Determine the [X, Y] coordinate at the center of the cell enclosing the given text.  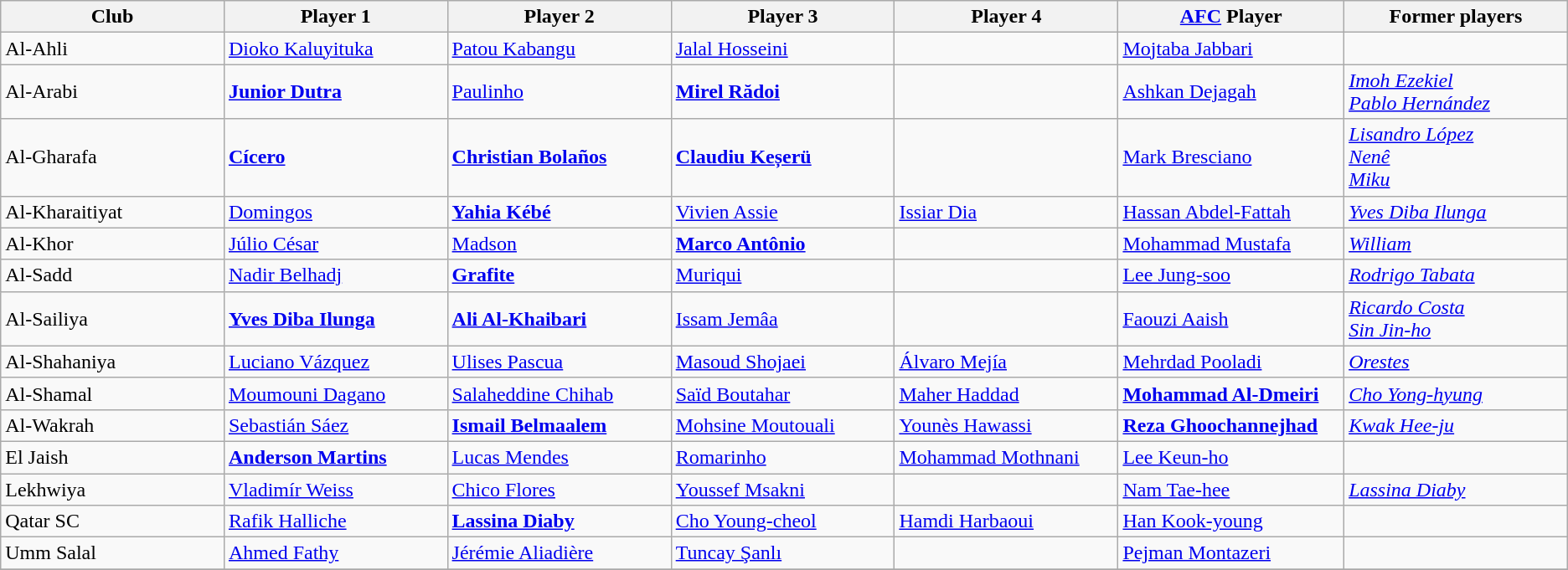
Junior Dutra [335, 92]
Tuncay Şanlı [782, 553]
Al-Arabi [112, 92]
Álvaro Mejía [1007, 362]
Mehrdad Pooladi [1231, 362]
Former players [1456, 17]
Moumouni Dagano [335, 393]
Romarinho [782, 457]
Player 2 [560, 17]
Pejman Montazeri [1231, 553]
Lucas Mendes [560, 457]
Jérémie Aliadière [560, 553]
Grafite [560, 275]
Mohammad Mothnani [1007, 457]
Player 3 [782, 17]
Ismail Belmaalem [560, 425]
Vivien Assie [782, 212]
Lisandro López Nenê Miku [1456, 157]
Al-Shahaniya [112, 362]
Sebastián Sáez [335, 425]
Umm Salal [112, 553]
Cícero [335, 157]
Younès Hawassi [1007, 425]
Hassan Abdel-Fattah [1231, 212]
Yahia Kébé [560, 212]
AFC Player [1231, 17]
Issam Jemâa [782, 318]
Marco Antônio [782, 244]
Al-Gharafa [112, 157]
Al-Ahli [112, 49]
Júlio César [335, 244]
Chico Flores [560, 490]
Reza Ghoochannejhad [1231, 425]
Ulises Pascua [560, 362]
Issiar Dia [1007, 212]
Ricardo Costa Sin Jin-ho [1456, 318]
El Jaish [112, 457]
Nam Tae-hee [1231, 490]
Anderson Martins [335, 457]
Kwak Hee-ju [1456, 425]
Mohammad Al-Dmeiri [1231, 393]
Madson [560, 244]
Al-Shamal [112, 393]
Christian Bolaños [560, 157]
Orestes [1456, 362]
Al-Sadd [112, 275]
Ali Al-Khaibari [560, 318]
Maher Haddad [1007, 393]
Rodrigo Tabata [1456, 275]
Al-Kharaitiyat [112, 212]
William [1456, 244]
Jalal Hosseini [782, 49]
Rafik Halliche [335, 521]
Mirel Rădoi [782, 92]
Imoh Ezekiel Pablo Hernández [1456, 92]
Han Kook-young [1231, 521]
Lee Jung-soo [1231, 275]
Faouzi Aaish [1231, 318]
Masoud Shojaei [782, 362]
Al-Khor [112, 244]
Luciano Vázquez [335, 362]
Mojtaba Jabbari [1231, 49]
Club [112, 17]
Paulinho [560, 92]
Youssef Msakni [782, 490]
Saïd Boutahar [782, 393]
Mohammad Mustafa [1231, 244]
Dioko Kaluyituka [335, 49]
Salaheddine Chihab [560, 393]
Mark Bresciano [1231, 157]
Muriqui [782, 275]
Cho Young-cheol [782, 521]
Vladimír Weiss [335, 490]
Cho Yong-hyung [1456, 393]
Player 4 [1007, 17]
Qatar SC [112, 521]
Al-Wakrah [112, 425]
Hamdi Harbaoui [1007, 521]
Player 1 [335, 17]
Ashkan Dejagah [1231, 92]
Mohsine Moutouali [782, 425]
Domingos [335, 212]
Lee Keun-ho [1231, 457]
Patou Kabangu [560, 49]
Lekhwiya [112, 490]
Al-Sailiya [112, 318]
Ahmed Fathy [335, 553]
Claudiu Keșerü [782, 157]
Nadir Belhadj [335, 275]
